Locate the cell with the specified text and output its (X, Y) center coordinate. 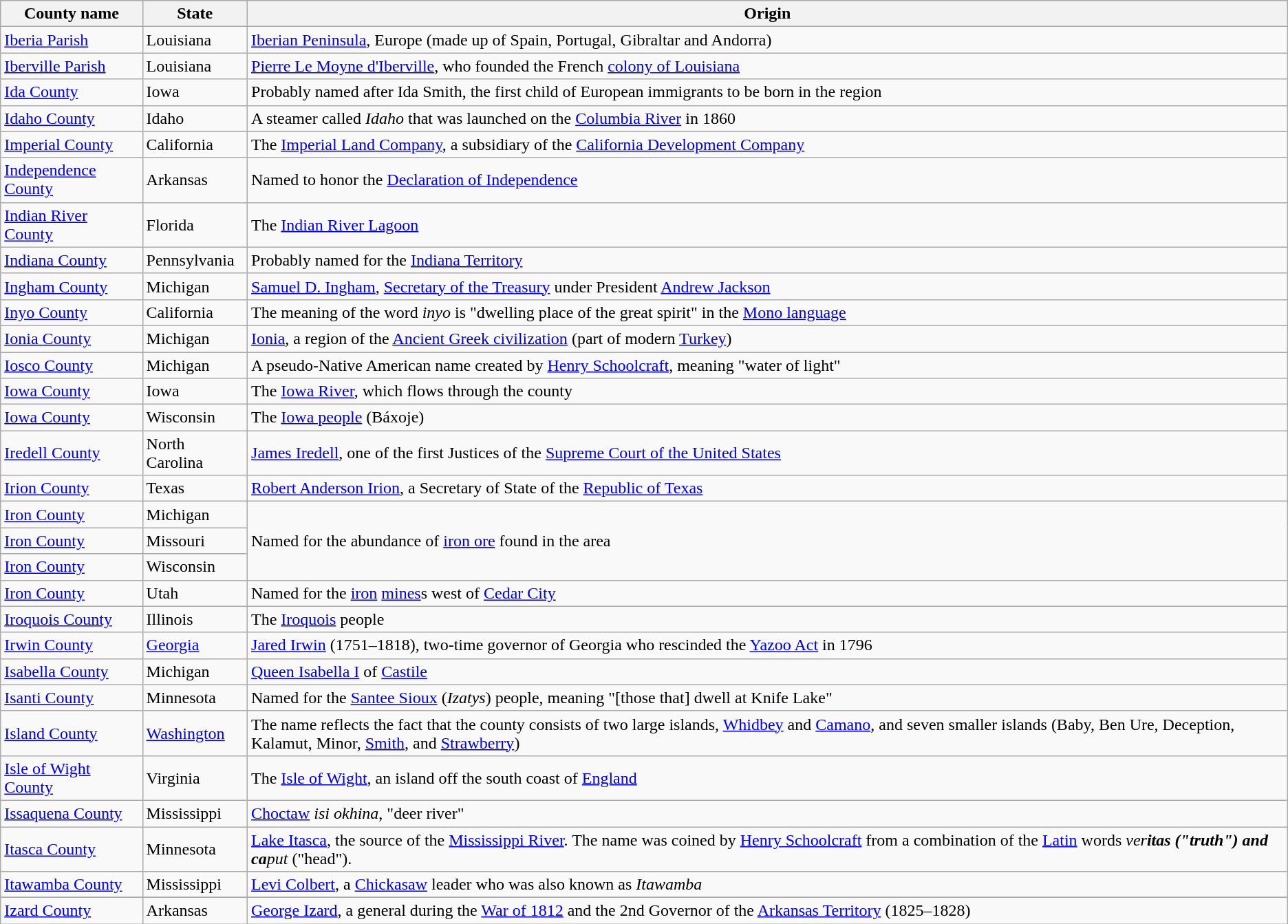
Island County (72, 733)
The meaning of the word inyo is "dwelling place of the great spirit" in the Mono language (768, 312)
Named for the iron miness west of Cedar City (768, 593)
Ida County (72, 92)
Pennsylvania (195, 260)
The Iowa people (Báxoje) (768, 418)
Ingham County (72, 286)
Iberville Parish (72, 66)
State (195, 14)
Jared Irwin (1751–1818), two-time governor of Georgia who rescinded the Yazoo Act in 1796 (768, 645)
Issaquena County (72, 813)
Iberia Parish (72, 40)
Washington (195, 733)
The Imperial Land Company, a subsidiary of the California Development Company (768, 144)
Ionia County (72, 339)
Queen Isabella I of Castile (768, 671)
Samuel D. Ingham, Secretary of the Treasury under President Andrew Jackson (768, 286)
Utah (195, 593)
Pierre Le Moyne d'Iberville, who founded the French colony of Louisiana (768, 66)
Origin (768, 14)
North Carolina (195, 453)
Named for the abundance of iron ore found in the area (768, 541)
The Iroquois people (768, 619)
The Indian River Lagoon (768, 224)
Illinois (195, 619)
Florida (195, 224)
Izard County (72, 911)
Idaho (195, 118)
Named for the Santee Sioux (Izatys) people, meaning "[those that] dwell at Knife Lake" (768, 698)
Probably named for the Indiana Territory (768, 260)
Indian River County (72, 224)
Idaho County (72, 118)
Virginia (195, 777)
Indiana County (72, 260)
James Iredell, one of the first Justices of the Supreme Court of the United States (768, 453)
A pseudo-Native American name created by Henry Schoolcraft, meaning "water of light" (768, 365)
Isanti County (72, 698)
Irwin County (72, 645)
Ionia, a region of the Ancient Greek civilization (part of modern Turkey) (768, 339)
Irion County (72, 488)
A steamer called Idaho that was launched on the Columbia River in 1860 (768, 118)
County name (72, 14)
Itasca County (72, 849)
Levi Colbert, a Chickasaw leader who was also known as Itawamba (768, 885)
Isabella County (72, 671)
George Izard, a general during the War of 1812 and the 2nd Governor of the Arkansas Territory (1825–1828) (768, 911)
Isle of Wight County (72, 777)
Probably named after Ida Smith, the first child of European immigrants to be born in the region (768, 92)
Independence County (72, 180)
Imperial County (72, 144)
Georgia (195, 645)
Iredell County (72, 453)
Missouri (195, 541)
The Iowa River, which flows through the county (768, 391)
Texas (195, 488)
The Isle of Wight, an island off the south coast of England (768, 777)
Iroquois County (72, 619)
Robert Anderson Irion, a Secretary of State of the Republic of Texas (768, 488)
Named to honor the Declaration of Independence (768, 180)
Inyo County (72, 312)
Choctaw isi okhina, "deer river" (768, 813)
Iosco County (72, 365)
Iberian Peninsula, Europe (made up of Spain, Portugal, Gibraltar and Andorra) (768, 40)
Itawamba County (72, 885)
